Scan for the cell matching the given text and deliver its (X, Y) coordinate at center. 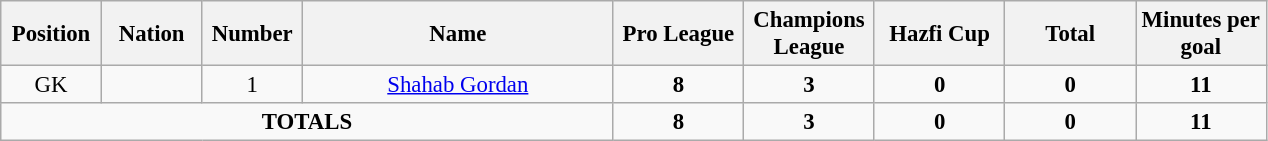
GK (52, 85)
Position (52, 34)
Total (1070, 34)
Minutes per goal (1202, 34)
TOTALS (307, 122)
Name (458, 34)
Number (252, 34)
Champions League (810, 34)
Hazfi Cup (940, 34)
1 (252, 85)
Shahab Gordan (458, 85)
Pro League (678, 34)
Nation (152, 34)
